Scan for the cell matching the given text and deliver its (X, Y) coordinate at center. 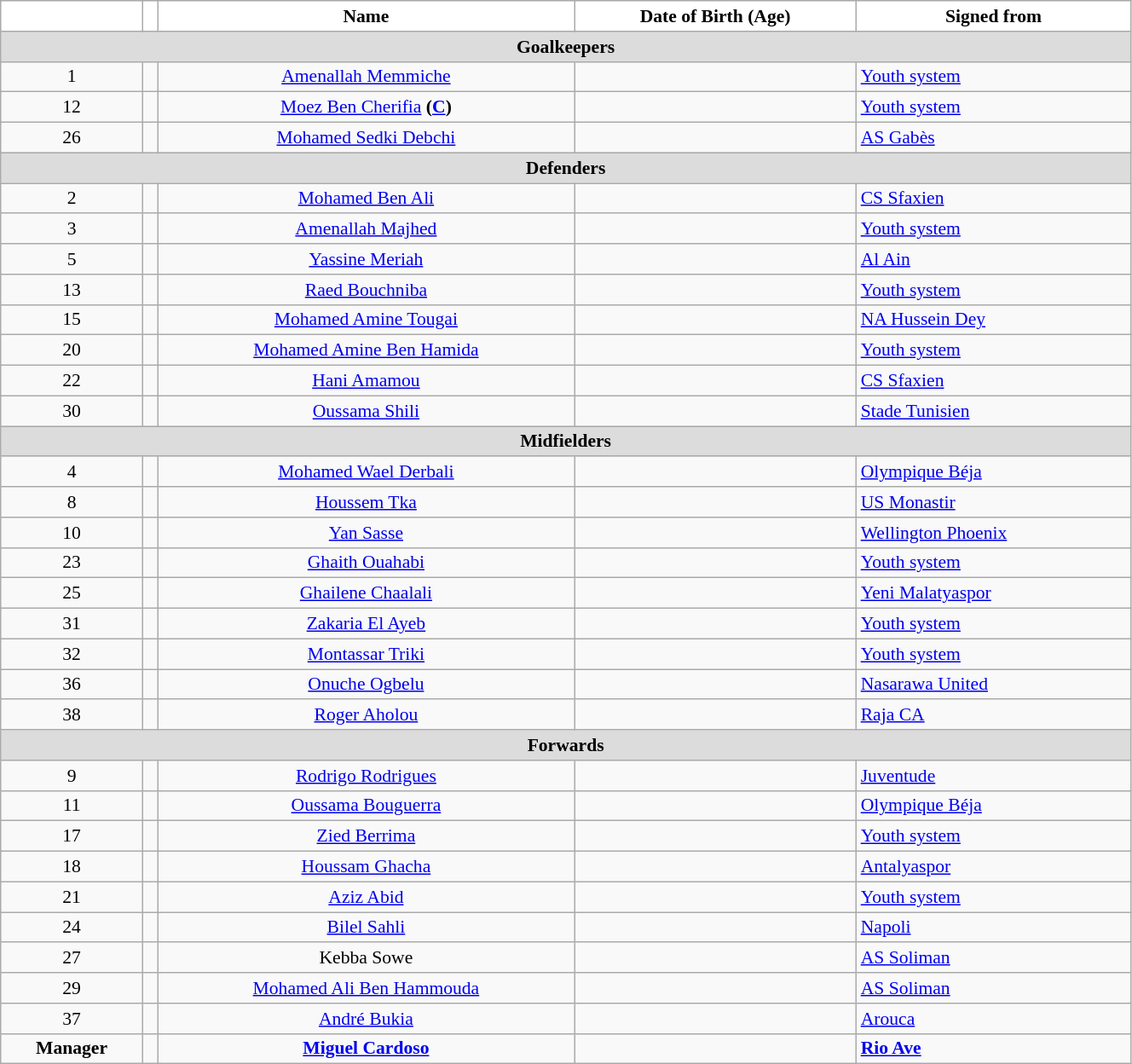
24 (72, 928)
1 (72, 77)
Defenders (566, 168)
Date of Birth (Age) (716, 16)
Montassar Triki (366, 654)
8 (72, 502)
Mohamed Ali Ben Hammouda (366, 988)
17 (72, 836)
Houssem Tka (366, 502)
Hani Amamou (366, 381)
Goalkeepers (566, 47)
5 (72, 259)
Amenallah Memmiche (366, 77)
NA Hussein Dey (994, 320)
Manager (72, 1049)
3 (72, 229)
31 (72, 624)
Zied Berrima (366, 836)
Mohamed Ben Ali (366, 199)
Yassine Meriah (366, 259)
Arouca (994, 1019)
Al Ain (994, 259)
Wellington Phoenix (994, 533)
29 (72, 988)
Mohamed Amine Tougai (366, 320)
Mohamed Wael Derbali (366, 472)
2 (72, 199)
13 (72, 290)
US Monastir (994, 502)
Ghailene Chaalali (366, 593)
22 (72, 381)
12 (72, 107)
Forwards (566, 745)
30 (72, 411)
11 (72, 806)
Nasarawa United (994, 685)
Stade Tunisien (994, 411)
Roger Aholou (366, 715)
15 (72, 320)
Aziz Abid (366, 897)
Amenallah Majhed (366, 229)
Mohamed Amine Ben Hamida (366, 350)
Onuche Ogbelu (366, 685)
Zakaria El Ayeb (366, 624)
Name (366, 16)
Mohamed Sedki Debchi (366, 138)
25 (72, 593)
Raja CA (994, 715)
Ghaith Ouahabi (366, 563)
Raed Bouchniba (366, 290)
Rio Ave (994, 1049)
Miguel Cardoso (366, 1049)
18 (72, 867)
37 (72, 1019)
Midfielders (566, 442)
AS Gabès (994, 138)
9 (72, 776)
20 (72, 350)
Moez Ben Cherifia (C) (366, 107)
23 (72, 563)
Napoli (994, 928)
26 (72, 138)
27 (72, 958)
Houssam Ghacha (366, 867)
Juventude (994, 776)
Rodrigo Rodrigues (366, 776)
André Bukia (366, 1019)
21 (72, 897)
4 (72, 472)
38 (72, 715)
36 (72, 685)
Oussama Shili (366, 411)
Antalyaspor (994, 867)
32 (72, 654)
Yeni Malatyaspor (994, 593)
Signed from (994, 16)
Bilel Sahli (366, 928)
Kebba Sowe (366, 958)
Yan Sasse (366, 533)
10 (72, 533)
Oussama Bouguerra (366, 806)
